Locate the cell with the specified text and output its [x, y] center coordinate. 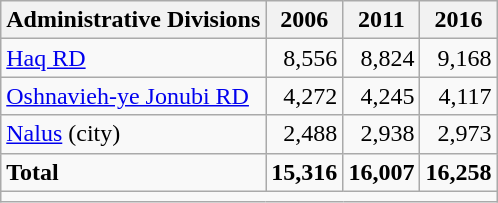
16,258 [458, 172]
2006 [304, 20]
Oshnavieh-ye Jonubi RD [134, 96]
8,824 [382, 58]
Nalus (city) [134, 134]
15,316 [304, 172]
Haq RD [134, 58]
8,556 [304, 58]
16,007 [382, 172]
Total [134, 172]
2011 [382, 20]
4,245 [382, 96]
9,168 [458, 58]
4,117 [458, 96]
4,272 [304, 96]
Administrative Divisions [134, 20]
2,938 [382, 134]
2,973 [458, 134]
2,488 [304, 134]
2016 [458, 20]
